From the cell containing the given text, extract its center point as [x, y] coordinate. 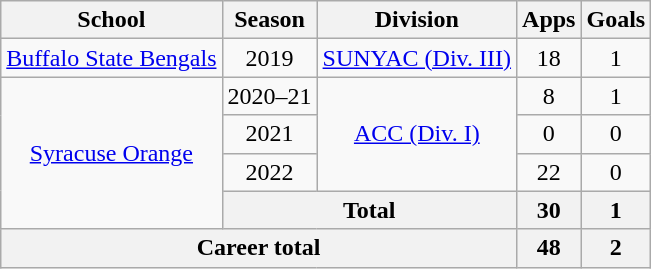
30 [549, 210]
Goals [616, 20]
18 [549, 58]
SUNYAC (Div. III) [417, 58]
Total [370, 210]
2022 [270, 172]
Division [417, 20]
Syracuse Orange [112, 153]
2021 [270, 134]
2019 [270, 58]
ACC (Div. I) [417, 134]
22 [549, 172]
2020–21 [270, 96]
School [112, 20]
Buffalo State Bengals [112, 58]
8 [549, 96]
Season [270, 20]
Apps [549, 20]
48 [549, 248]
Career total [259, 248]
2 [616, 248]
